Find where the given text appears and provide that cell's center as [x, y] coordinate. 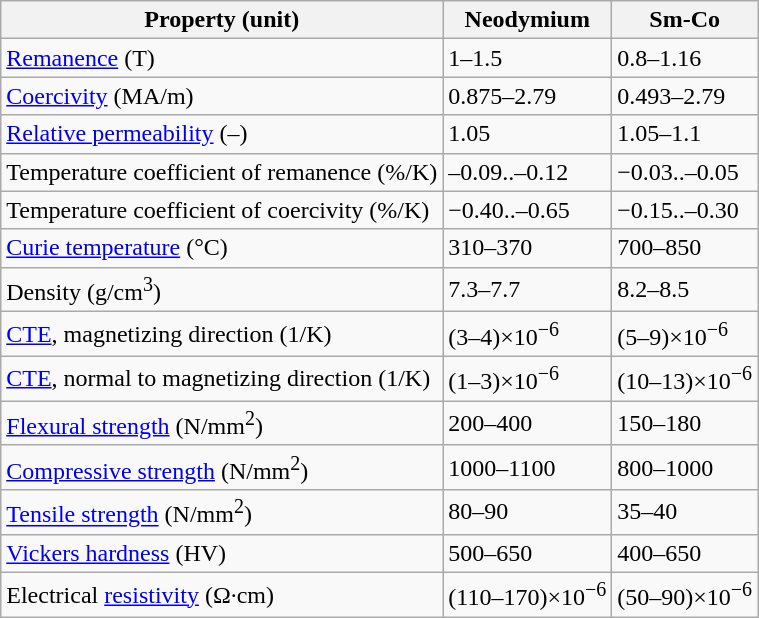
400–650 [685, 554]
1–1.5 [528, 58]
Neodymium [528, 20]
80–90 [528, 512]
−0.03..–0.05 [685, 172]
8.2–8.5 [685, 290]
1.05 [528, 134]
−0.40..–0.65 [528, 210]
310–370 [528, 248]
(5–9)×10−6 [685, 334]
0.8–1.16 [685, 58]
35–40 [685, 512]
Compressive strength (N/mm2) [222, 468]
Flexural strength (N/mm2) [222, 424]
Temperature coefficient of coercivity (%/K) [222, 210]
(10–13)×10−6 [685, 378]
0.875–2.79 [528, 96]
Curie temperature (°C) [222, 248]
(110–170)×10−6 [528, 596]
(1–3)×10−6 [528, 378]
800–1000 [685, 468]
Tensile strength (N/mm2) [222, 512]
1000–1100 [528, 468]
CTE, magnetizing direction (1/K) [222, 334]
0.493–2.79 [685, 96]
200–400 [528, 424]
Coercivity (MA/m) [222, 96]
7.3–7.7 [528, 290]
–0.09..–0.12 [528, 172]
1.05–1.1 [685, 134]
Electrical resistivity (Ω·cm) [222, 596]
700–850 [685, 248]
(3–4)×10−6 [528, 334]
Relative permeability (–) [222, 134]
Sm-Co [685, 20]
Temperature coefficient of remanence (%/K) [222, 172]
500–650 [528, 554]
Vickers hardness (HV) [222, 554]
−0.15..–0.30 [685, 210]
Density (g/cm3) [222, 290]
150–180 [685, 424]
Property (unit) [222, 20]
CTE, normal to magnetizing direction (1/K) [222, 378]
(50–90)×10−6 [685, 596]
Remanence (T) [222, 58]
